Determine the (x, y) coordinate at the center of the cell enclosing the given text.  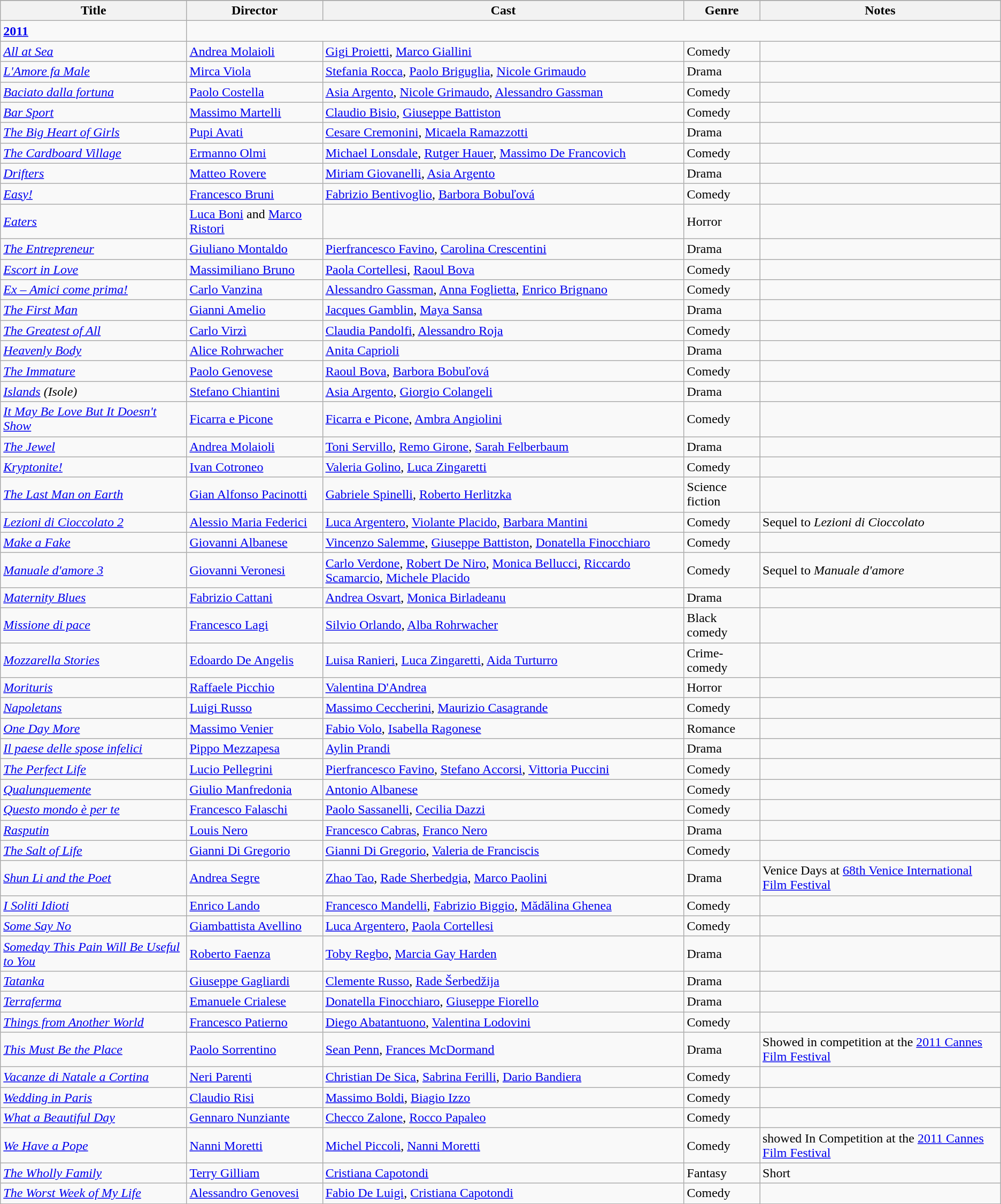
Baciato dalla fortuna (94, 92)
Zhao Tao, Rade Sherbedgia, Marco Paolini (503, 878)
Claudia Pandolfi, Alessandro Roja (503, 331)
Shun Li and the Poet (94, 878)
Ivan Cotroneo (255, 467)
Francesco Bruni (255, 194)
Antonio Albanese (503, 789)
It May Be Love But It Doesn't Show (94, 419)
Giambattista Avellino (255, 926)
Fabio De Luigi, Cristiana Capotondi (503, 1193)
The Big Heart of Girls (94, 133)
Matteo Rovere (255, 173)
Michael Lonsdale, Rutger Hauer, Massimo De Francovich (503, 153)
Rasputin (94, 830)
Someday This Pain Will Be Useful to You (94, 953)
I Soliti Idioti (94, 906)
Anita Caprioli (503, 351)
Andrea Osvart, Monica Birladeanu (503, 597)
Lezioni di Cioccolato 2 (94, 522)
Venice Days at 68th Venice International Film Festival (880, 878)
Mirca Viola (255, 72)
Cristiana Capotondi (503, 1173)
Alessandro Gassman, Anna Foglietta, Enrico Brignano (503, 290)
Islands (Isole) (94, 392)
The Perfect Life (94, 769)
Claudio Bisio, Giuseppe Battiston (503, 112)
Nanni Moretti (255, 1146)
2011 (94, 31)
Enrico Lando (255, 906)
Alessandro Genovesi (255, 1193)
Carlo Virzì (255, 331)
Valentina D'Andrea (503, 688)
Manuale d'amore 3 (94, 570)
Francesco Mandelli, Fabrizio Biggio, Mădălina Ghenea (503, 906)
Giuliano Montaldo (255, 249)
Missione di pace (94, 625)
Heavenly Body (94, 351)
Pupi Avati (255, 133)
Gianni Di Gregorio, Valeria de Franciscis (503, 850)
Checco Zalone, Rocco Papaleo (503, 1118)
Fantasy (722, 1173)
Black comedy (722, 625)
Francesco Patierno (255, 1022)
Giuseppe Gagliardi (255, 981)
Ficarra e Picone, Ambra Angiolini (503, 419)
Clemente Russo, Rade Šerbedžija (503, 981)
Asia Argento, Nicole Grimaudo, Alessandro Gassman (503, 92)
The Last Man on Earth (94, 494)
Gianni Di Gregorio (255, 850)
showed In Competition at the 2011 Cannes Film Festival (880, 1146)
Romance (722, 728)
Aylin Prandi (503, 749)
Sean Penn, Frances McDormand (503, 1049)
Silvio Orlando, Alba Rohrwacher (503, 625)
Title (94, 11)
Easy! (94, 194)
Sequel to Manuale d'amore (880, 570)
Alice Rohrwacher (255, 351)
Showed in competition at the 2011 Cannes Film Festival (880, 1049)
What a Beautiful Day (94, 1118)
Questo mondo è per te (94, 810)
Ficarra e Picone (255, 419)
Fabrizio Bentivoglio, Barbora Bobuľová (503, 194)
Mozzarella Stories (94, 660)
Cast (503, 11)
Massimo Ceccherini, Maurizio Casagrande (503, 708)
Andrea Segre (255, 878)
Lucio Pellegrini (255, 769)
Tatanka (94, 981)
Kryptonite! (94, 467)
Carlo Verdone, Robert De Niro, Monica Bellucci, Riccardo Scamarcio, Michele Placido (503, 570)
Francesco Cabras, Franco Nero (503, 830)
Cesare Cremonini, Micaela Ramazzotti (503, 133)
Christian De Sica, Sabrina Ferilli, Dario Bandiera (503, 1077)
Fabrizio Cattani (255, 597)
Escort in Love (94, 269)
Ermanno Olmi (255, 153)
Toby Regbo, Marcia Gay Harden (503, 953)
Valeria Golino, Luca Zingaretti (503, 467)
The Jewel (94, 447)
Edoardo De Angelis (255, 660)
Paolo Sorrentino (255, 1049)
Luca Boni and Marco Ristori (255, 221)
Stefano Chiantini (255, 392)
Morituris (94, 688)
Ex – Amici come prima! (94, 290)
Napoletans (94, 708)
Massimo Martelli (255, 112)
Roberto Faenza (255, 953)
Luigi Russo (255, 708)
Science fiction (722, 494)
The First Man (94, 310)
Gian Alfonso Pacinotti (255, 494)
Alessio Maria Federici (255, 522)
Claudio Risi (255, 1098)
Terry Gilliam (255, 1173)
Francesco Lagi (255, 625)
Miriam Giovanelli, Asia Argento (503, 173)
Wedding in Paris (94, 1098)
Paolo Genovese (255, 371)
The Wholly Family (94, 1173)
This Must Be the Place (94, 1049)
Gabriele Spinelli, Roberto Herlitzka (503, 494)
Pippo Mezzapesa (255, 749)
The Cardboard Village (94, 153)
Giovanni Veronesi (255, 570)
Qualunquemente (94, 789)
Giulio Manfredonia (255, 789)
Donatella Finocchiaro, Giuseppe Fiorello (503, 1001)
We Have a Pope (94, 1146)
The Worst Week of My Life (94, 1193)
Diego Abatantuono, Valentina Lodovini (503, 1022)
Notes (880, 11)
Drifters (94, 173)
Paolo Costella (255, 92)
Bar Sport (94, 112)
Neri Parenti (255, 1077)
One Day More (94, 728)
Terraferma (94, 1001)
Giovanni Albanese (255, 542)
Pierfrancesco Favino, Carolina Crescentini (503, 249)
Some Say No (94, 926)
Raffaele Picchio (255, 688)
Make a Fake (94, 542)
Vacanze di Natale a Cortina (94, 1077)
Paolo Sassanelli, Cecilia Dazzi (503, 810)
Francesco Falaschi (255, 810)
Gennaro Nunziante (255, 1118)
Genre (722, 11)
Eaters (94, 221)
Massimo Venier (255, 728)
The Greatest of All (94, 331)
Gianni Amelio (255, 310)
Stefania Rocca, Paolo Briguglia, Nicole Grimaudo (503, 72)
Michel Piccoli, Nanni Moretti (503, 1146)
Luisa Ranieri, Luca Zingaretti, Aida Turturro (503, 660)
Carlo Vanzina (255, 290)
Massimiliano Bruno (255, 269)
Luca Argentero, Violante Placido, Barbara Mantini (503, 522)
Short (880, 1173)
The Immature (94, 371)
Pierfrancesco Favino, Stefano Accorsi, Vittoria Puccini (503, 769)
Asia Argento, Giorgio Colangeli (503, 392)
Sequel to Lezioni di Cioccolato (880, 522)
All at Sea (94, 51)
Jacques Gamblin, Maya Sansa (503, 310)
Director (255, 11)
Vincenzo Salemme, Giuseppe Battiston, Donatella Finocchiaro (503, 542)
The Entrepreneur (94, 249)
Fabio Volo, Isabella Ragonese (503, 728)
The Salt of Life (94, 850)
Paola Cortellesi, Raoul Bova (503, 269)
Emanuele Crialese (255, 1001)
L'Amore fa Male (94, 72)
Crime-comedy (722, 660)
Massimo Boldi, Biagio Izzo (503, 1098)
Luca Argentero, Paola Cortellesi (503, 926)
Toni Servillo, Remo Girone, Sarah Felberbaum (503, 447)
Gigi Proietti, Marco Giallini (503, 51)
Il paese delle spose infelici (94, 749)
Raoul Bova, Barbora Bobuľová (503, 371)
Maternity Blues (94, 597)
Louis Nero (255, 830)
Things from Another World (94, 1022)
